Extract the (x, y) coordinate from the center of the cell holding the provided text.  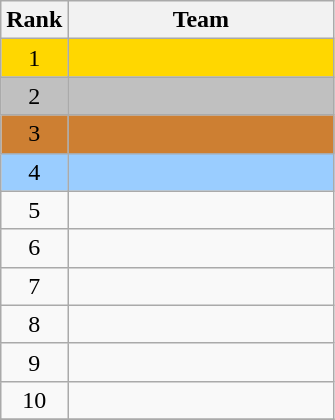
2 (34, 96)
4 (34, 172)
8 (34, 324)
Rank (34, 20)
5 (34, 210)
1 (34, 58)
9 (34, 362)
7 (34, 286)
10 (34, 400)
3 (34, 134)
Team (201, 20)
6 (34, 248)
